Output the [X, Y] coordinate of the center of the cell containing the given text.  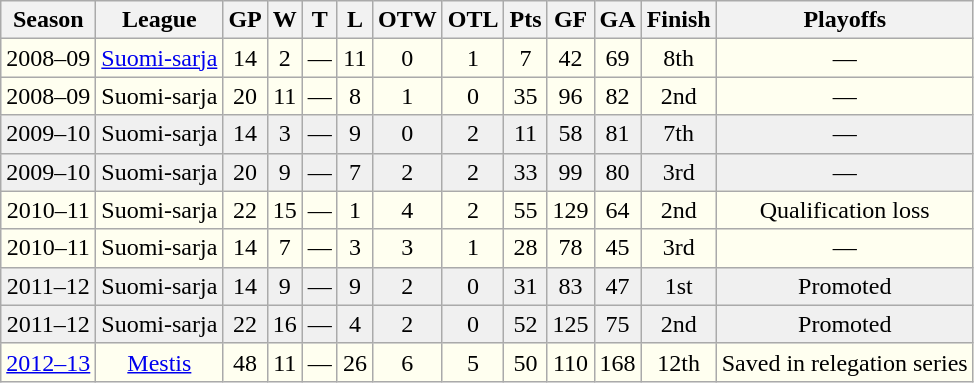
99 [570, 172]
15 [284, 210]
96 [570, 96]
125 [570, 324]
Qualification loss [844, 210]
Saved in relegation series [844, 362]
48 [245, 362]
8th [678, 58]
50 [526, 362]
16 [284, 324]
45 [618, 248]
64 [618, 210]
L [354, 20]
OTL [473, 20]
35 [526, 96]
52 [526, 324]
7th [678, 134]
6 [407, 362]
78 [570, 248]
42 [570, 58]
129 [570, 210]
5 [473, 362]
GF [570, 20]
GP [245, 20]
Mestis [160, 362]
26 [354, 362]
81 [618, 134]
80 [618, 172]
33 [526, 172]
GA [618, 20]
8 [354, 96]
League [160, 20]
69 [618, 58]
110 [570, 362]
82 [618, 96]
Playoffs [844, 20]
168 [618, 362]
Finish [678, 20]
2012–13 [48, 362]
83 [570, 286]
1st [678, 286]
47 [618, 286]
31 [526, 286]
75 [618, 324]
28 [526, 248]
12th [678, 362]
55 [526, 210]
OTW [407, 20]
Season [48, 20]
58 [570, 134]
W [284, 20]
Pts [526, 20]
T [320, 20]
